Return the (x, y) coordinate for the center point of the cell that contains the specified text.  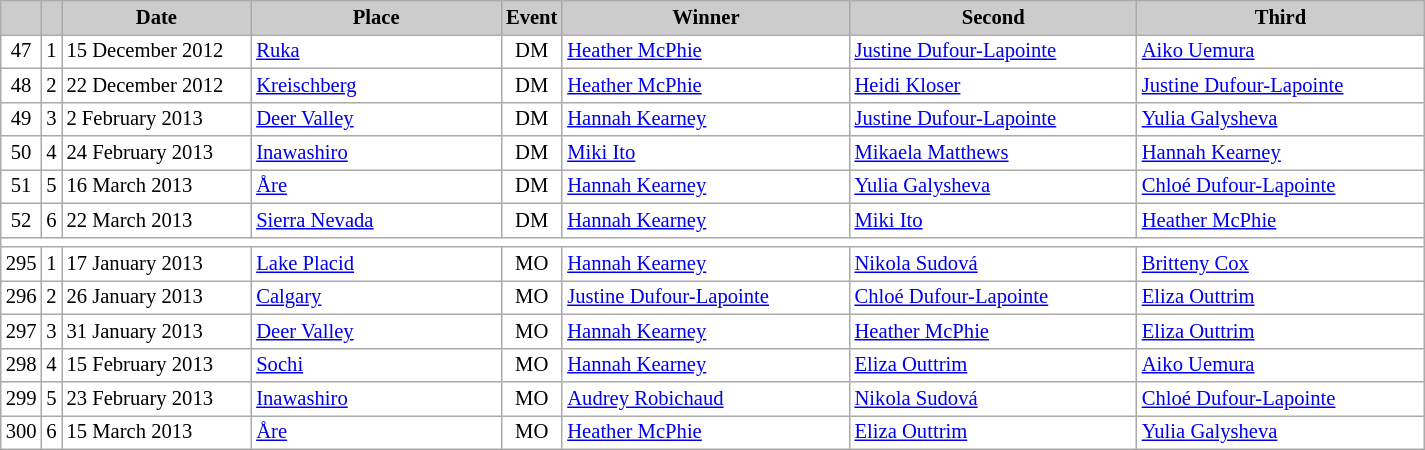
47 (22, 51)
15 March 2013 (157, 432)
295 (22, 263)
Britteny Cox (1280, 263)
Mikaela Matthews (994, 153)
Date (157, 17)
23 February 2013 (157, 399)
16 March 2013 (157, 186)
Event (532, 17)
Kreischberg (376, 85)
49 (22, 119)
Sochi (376, 365)
298 (22, 365)
31 January 2013 (157, 331)
299 (22, 399)
Audrey Robichaud (706, 399)
22 March 2013 (157, 220)
52 (22, 220)
2 February 2013 (157, 119)
Ruka (376, 51)
22 December 2012 (157, 85)
Lake Placid (376, 263)
297 (22, 331)
51 (22, 186)
Calgary (376, 297)
Place (376, 17)
Winner (706, 17)
Sierra Nevada (376, 220)
24 February 2013 (157, 153)
15 February 2013 (157, 365)
15 December 2012 (157, 51)
Heidi Kloser (994, 85)
Third (1280, 17)
26 January 2013 (157, 297)
296 (22, 297)
300 (22, 432)
17 January 2013 (157, 263)
50 (22, 153)
Second (994, 17)
48 (22, 85)
